Return [X, Y] of the center of cell containing provided text 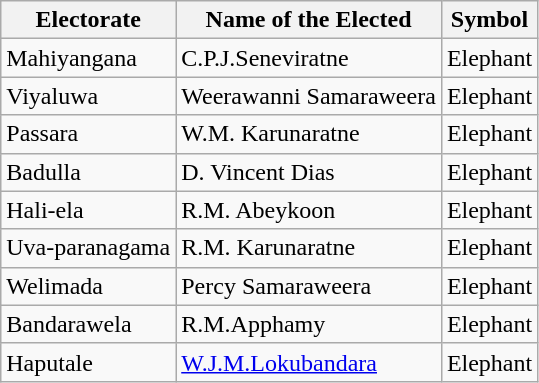
Electorate [88, 20]
Welimada [88, 286]
Weerawanni Samaraweera [309, 96]
W.M. Karunaratne [309, 134]
Haputale [88, 362]
Percy Samaraweera [309, 286]
Name of the Elected [309, 20]
R.M.Apphamy [309, 324]
D. Vincent Dias [309, 172]
Passara [88, 134]
R.M. Abeykoon [309, 210]
W.J.M.Lokubandara [309, 362]
Mahiyangana [88, 58]
Badulla [88, 172]
Hali-ela [88, 210]
C.P.J.Seneviratne [309, 58]
Bandarawela [88, 324]
Uva-paranagama [88, 248]
Viyaluwa [88, 96]
R.M. Karunaratne [309, 248]
Symbol [489, 20]
